Provide the [x, y] coordinate of the cell's center where the given text is located.  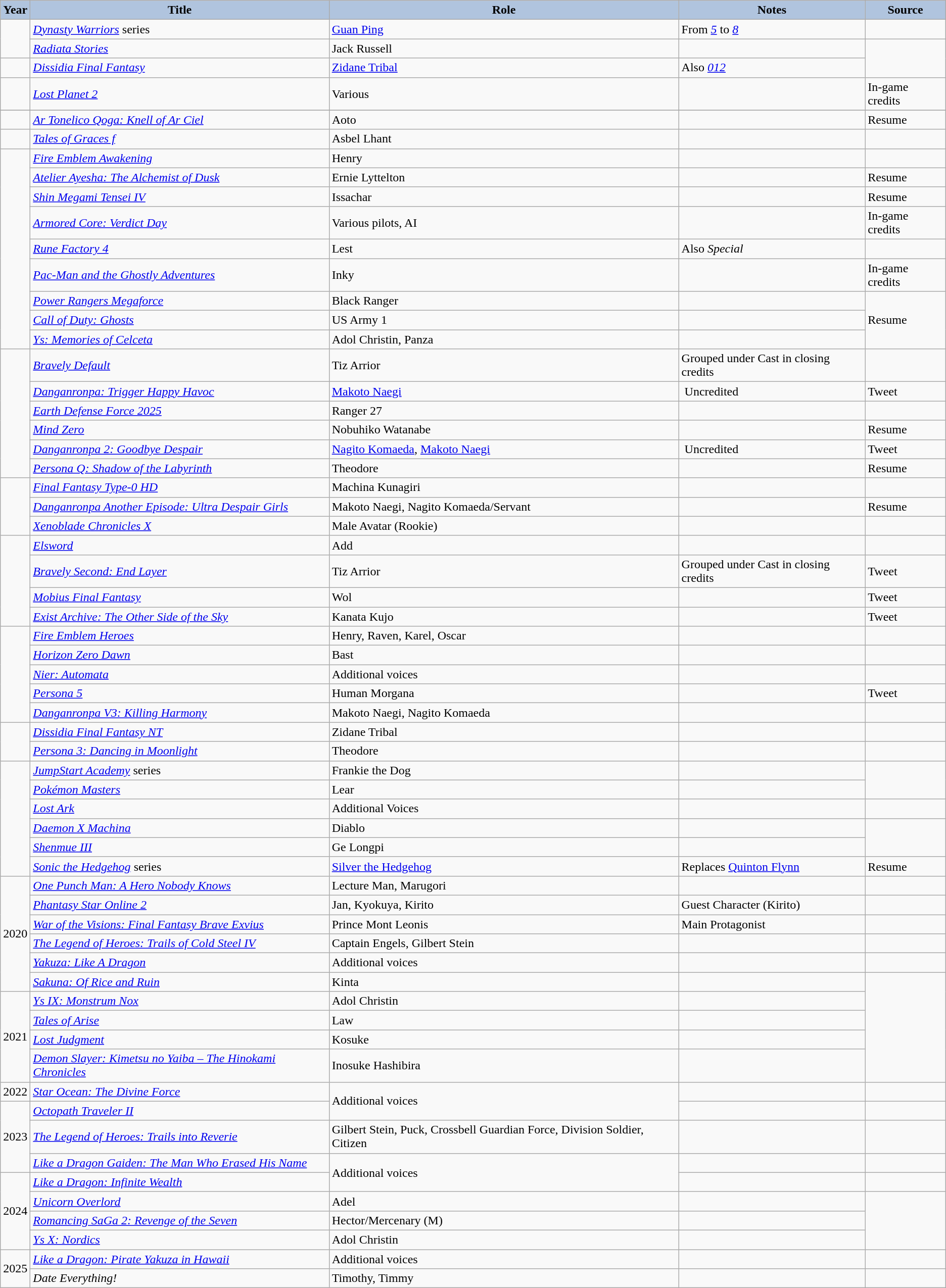
2020 [15, 933]
Sakuna: Of Rice and Ruin [180, 982]
Daemon X Machina [180, 828]
Diablo [504, 828]
Armored Core: Verdict Day [180, 222]
Henry, Raven, Karel, Oscar [504, 636]
Like a Dragon: Infinite Wealth [180, 1182]
Lost Planet 2 [180, 94]
Persona 5 [180, 693]
Add [504, 545]
2024 [15, 1211]
Fire Emblem Heroes [180, 636]
Lost Judgment [180, 1039]
Dissidia Final Fantasy [180, 68]
Ys X: Nordics [180, 1240]
Adol Christin, Panza [504, 339]
Unicorn Overlord [180, 1201]
Inosuke Hashibira [504, 1066]
Henry [504, 158]
Makoto Naegi [504, 391]
Ge Longpi [504, 847]
Dynasty Warriors series [180, 29]
Title [180, 10]
Elsword [180, 545]
Wol [504, 597]
Lest [504, 249]
Romancing SaGa 2: Revenge of the Seven [180, 1220]
Phantasy Star Online 2 [180, 905]
Kinta [504, 982]
Nagito Komaeda, Makoto Naegi [504, 449]
Adel [504, 1201]
Lear [504, 789]
Yakuza: Like A Dragon [180, 963]
Shenmue III [180, 847]
Year [15, 10]
Law [504, 1020]
Horizon Zero Dawn [180, 655]
The Legend of Heroes: Trails of Cold Steel IV [180, 944]
Human Morgana [504, 693]
Nier: Automata [180, 674]
Frankie the Dog [504, 770]
Danganronpa Another Episode: Ultra Despair Girls [180, 507]
Hector/Mercenary (M) [504, 1220]
Aoto [504, 120]
Ernie Lyttelton [504, 177]
Role [504, 10]
Exist Archive: The Other Side of the Sky [180, 617]
Also 012 [772, 68]
Final Fantasy Type-0 HD [180, 487]
Shin Megami Tensei IV [180, 196]
Bast [504, 655]
Tales of Arise [180, 1020]
Bravely Default [180, 366]
Danganronpa: Trigger Happy Havoc [180, 391]
Rune Factory 4 [180, 249]
Kosuke [504, 1039]
2025 [15, 1269]
Kanata Kujo [504, 617]
Jack Russell [504, 48]
Ranger 27 [504, 411]
Mobius Final Fantasy [180, 597]
Xenoblade Chronicles X [180, 526]
Like a Dragon Gaiden: The Man Who Erased His Name [180, 1163]
Inky [504, 275]
2023 [15, 1136]
Lost Ark [180, 809]
Additional Voices [504, 809]
Also Special [772, 249]
Persona 3: Dancing in Moonlight [180, 751]
Guan Ping [504, 29]
Fire Emblem Awakening [180, 158]
Sonic the Hedgehog series [180, 866]
Pokémon Masters [180, 789]
Guest Character (Kirito) [772, 905]
Like a Dragon: Pirate Yakuza in Hawaii [180, 1259]
Notes [772, 10]
Source [906, 10]
2021 [15, 1036]
The Legend of Heroes: Trails into Reverie [180, 1136]
Lecture Man, Marugori [504, 885]
Captain Engels, Gilbert Stein [504, 944]
Bravely Second: End Layer [180, 571]
From 5 to 8 [772, 29]
Makoto Naegi, Nagito Komaeda/Servant [504, 507]
Main Protagonist [772, 924]
Demon Slayer: Kimetsu no Yaiba – The Hinokami Chronicles [180, 1066]
Machina Kunagiri [504, 487]
Dissidia Final Fantasy NT [180, 732]
Makoto Naegi, Nagito Komaeda [504, 713]
Timothy, Timmy [504, 1278]
Octopath Traveler II [180, 1111]
War of the Visions: Final Fantasy Brave Exvius [180, 924]
Silver the Hedgehog [504, 866]
Issachar [504, 196]
Persona Q: Shadow of the Labyrinth [180, 468]
Date Everything! [180, 1278]
Gilbert Stein, Puck, Crossbell Guardian Force, Division Soldier, Citizen [504, 1136]
Nobuhiko Watanabe [504, 430]
JumpStart Academy series [180, 770]
Mind Zero [180, 430]
Star Ocean: The Divine Force [180, 1092]
Replaces Quinton Flynn [772, 866]
Male Avatar (Rookie) [504, 526]
Asbel Lhant [504, 139]
2022 [15, 1092]
Various pilots, AI [504, 222]
Call of Duty: Ghosts [180, 320]
Atelier Ayesha: The Alchemist of Dusk [180, 177]
Black Ranger [504, 301]
Danganronpa V3: Killing Harmony [180, 713]
Ar Tonelico Qoga: Knell of Ar Ciel [180, 120]
US Army 1 [504, 320]
Various [504, 94]
One Punch Man: A Hero Nobody Knows [180, 885]
Radiata Stories [180, 48]
Earth Defense Force 2025 [180, 411]
Pac-Man and the Ghostly Adventures [180, 275]
Ys: Memories of Celceta [180, 339]
Power Rangers Megaforce [180, 301]
Ys IX: Monstrum Nox [180, 1001]
Danganronpa 2: Goodbye Despair [180, 449]
Prince Mont Leonis [504, 924]
Jan, Kyokuya, Kirito [504, 905]
Tales of Graces f [180, 139]
